Provide the (x, y) coordinate of the cell's center where the given text is located.  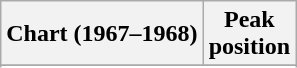
Chart (1967–1968) (102, 34)
Peak position (249, 34)
